Find where the given text appears and provide that cell's center as (x, y) coordinate. 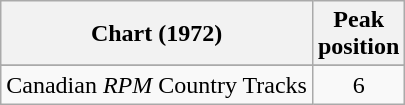
6 (358, 85)
Chart (1972) (157, 34)
Canadian RPM Country Tracks (157, 85)
Peakposition (358, 34)
